Output the [X, Y] coordinate of the center of the cell containing the given text.  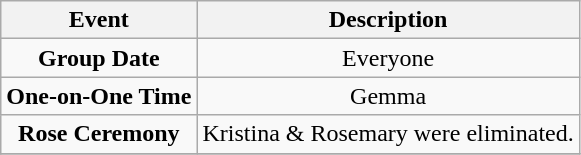
Event [99, 20]
Gemma [388, 96]
Group Date [99, 58]
One-on-One Time [99, 96]
Rose Ceremony [99, 134]
Kristina & Rosemary were eliminated. [388, 134]
Description [388, 20]
Everyone [388, 58]
